Return the [x, y] coordinate for the center point of the cell that contains the specified text.  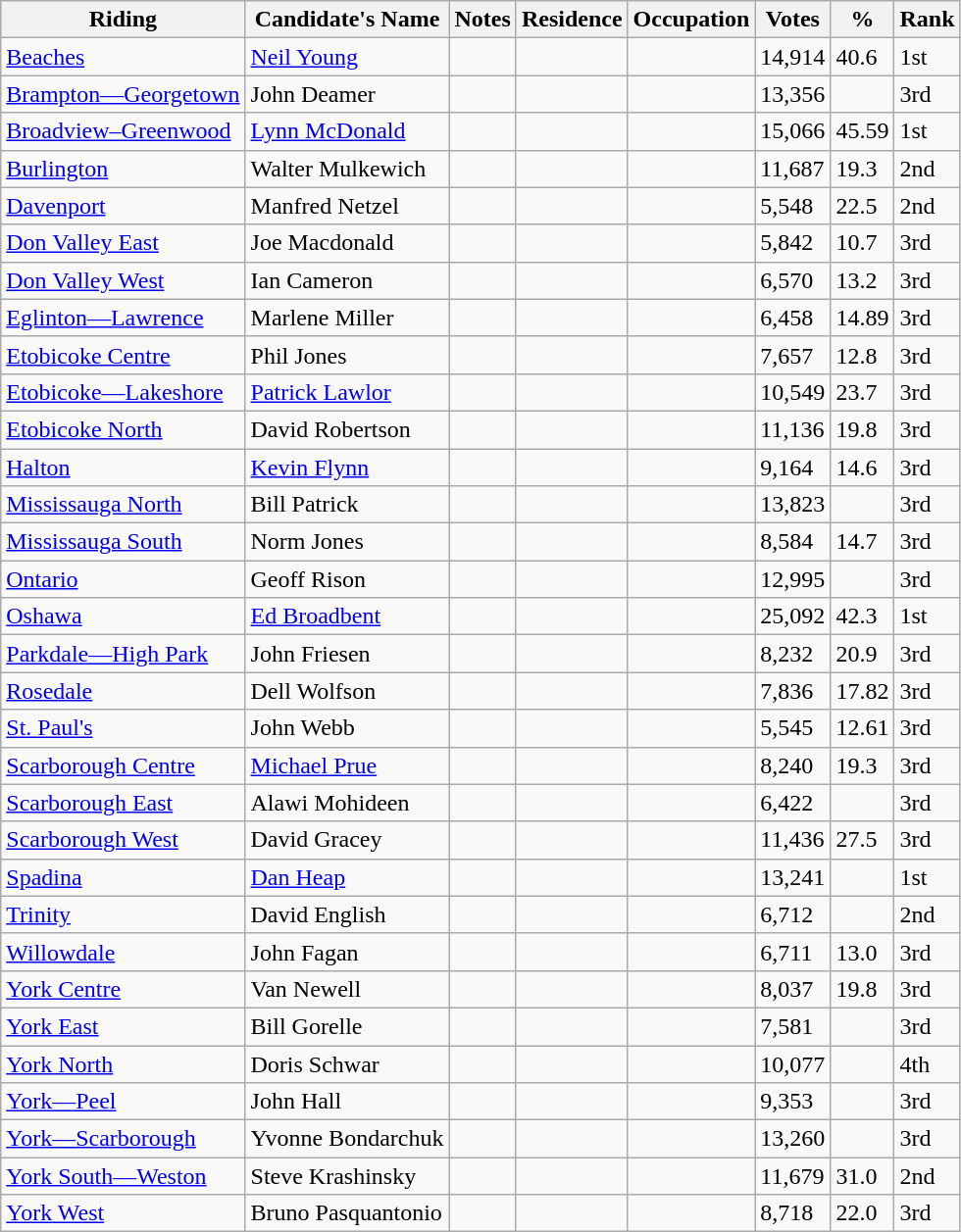
York North [124, 1063]
Ian Cameron [347, 280]
6,570 [792, 280]
Dell Wolfson [347, 691]
9,164 [792, 468]
42.3 [863, 616]
John Friesen [347, 654]
Van Newell [347, 989]
31.0 [863, 1176]
York Centre [124, 989]
7,581 [792, 1026]
13.0 [863, 952]
14,914 [792, 57]
Burlington [124, 169]
5,842 [792, 243]
David English [347, 914]
Michael Prue [347, 765]
Broadview–Greenwood [124, 131]
Davenport [124, 206]
David Robertson [347, 429]
Steve Krashinsky [347, 1176]
11,687 [792, 169]
27.5 [863, 840]
14.89 [863, 318]
Willowdale [124, 952]
Kevin Flynn [347, 468]
6,711 [792, 952]
Manfred Netzel [347, 206]
13.2 [863, 280]
Occupation [691, 20]
23.7 [863, 392]
8,584 [792, 542]
York—Peel [124, 1102]
Yvonne Bondarchuk [347, 1139]
8,718 [792, 1213]
13,823 [792, 505]
Rosedale [124, 691]
Spadina [124, 877]
13,260 [792, 1139]
13,356 [792, 94]
Candidate's Name [347, 20]
8,232 [792, 654]
5,545 [792, 728]
Lynn McDonald [347, 131]
12,995 [792, 579]
Residence [572, 20]
Notes [482, 20]
John Deamer [347, 94]
7,657 [792, 355]
20.9 [863, 654]
Neil Young [347, 57]
45.59 [863, 131]
Eglinton—Lawrence [124, 318]
Rank [928, 20]
York South—Weston [124, 1176]
Joe Macdonald [347, 243]
4th [928, 1063]
17.82 [863, 691]
Bill Patrick [347, 505]
Riding [124, 20]
10,549 [792, 392]
Doris Schwar [347, 1063]
22.5 [863, 206]
Trinity [124, 914]
5,548 [792, 206]
Norm Jones [347, 542]
Etobicoke North [124, 429]
Halton [124, 468]
12.8 [863, 355]
Ed Broadbent [347, 616]
13,241 [792, 877]
Ontario [124, 579]
Scarborough East [124, 803]
10.7 [863, 243]
John Hall [347, 1102]
9,353 [792, 1102]
8,037 [792, 989]
Oshawa [124, 616]
Walter Mulkewich [347, 169]
John Webb [347, 728]
10,077 [792, 1063]
Phil Jones [347, 355]
Geoff Rison [347, 579]
John Fagan [347, 952]
York—Scarborough [124, 1139]
11,679 [792, 1176]
6,422 [792, 803]
25,092 [792, 616]
Dan Heap [347, 877]
6,712 [792, 914]
Etobicoke Centre [124, 355]
York East [124, 1026]
Parkdale—High Park [124, 654]
15,066 [792, 131]
14.6 [863, 468]
Scarborough West [124, 840]
Mississauga South [124, 542]
Votes [792, 20]
Bruno Pasquantonio [347, 1213]
Patrick Lawlor [347, 392]
7,836 [792, 691]
% [863, 20]
David Gracey [347, 840]
14.7 [863, 542]
Alawi Mohideen [347, 803]
6,458 [792, 318]
Mississauga North [124, 505]
Marlene Miller [347, 318]
22.0 [863, 1213]
8,240 [792, 765]
12.61 [863, 728]
Bill Gorelle [347, 1026]
40.6 [863, 57]
St. Paul's [124, 728]
Don Valley West [124, 280]
Etobicoke—Lakeshore [124, 392]
Don Valley East [124, 243]
Brampton—Georgetown [124, 94]
Beaches [124, 57]
11,136 [792, 429]
11,436 [792, 840]
York West [124, 1213]
Scarborough Centre [124, 765]
